Pinpoint the cell where the given text exists, returning its [x, y] midpoint coordinate. 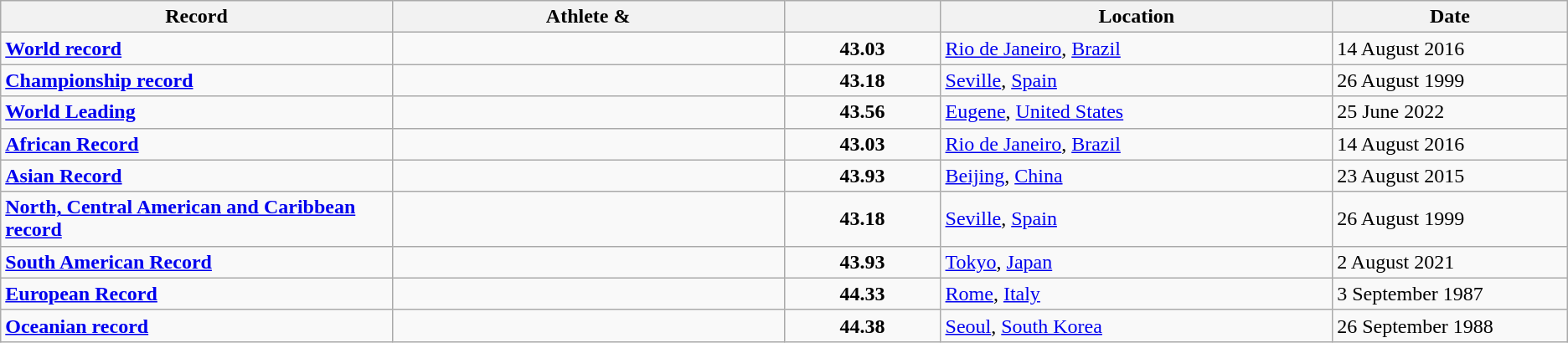
World record [197, 49]
Athlete & [588, 17]
Tokyo, Japan [1137, 262]
Date [1451, 17]
Beijing, China [1137, 176]
Seoul, South Korea [1137, 325]
23 August 2015 [1451, 176]
2 August 2021 [1451, 262]
World Leading [197, 112]
44.38 [863, 325]
South American Record [197, 262]
Rome, Italy [1137, 294]
Oceanian record [197, 325]
Asian Record [197, 176]
African Record [197, 144]
Location [1137, 17]
Record [197, 17]
European Record [197, 294]
26 September 1988 [1451, 325]
25 June 2022 [1451, 112]
Championship record [197, 80]
43.56 [863, 112]
44.33 [863, 294]
3 September 1987 [1451, 294]
Eugene, United States [1137, 112]
North, Central American and Caribbean record [197, 219]
